Search for the cell housing the specified text and yield its [X, Y] center coordinate. 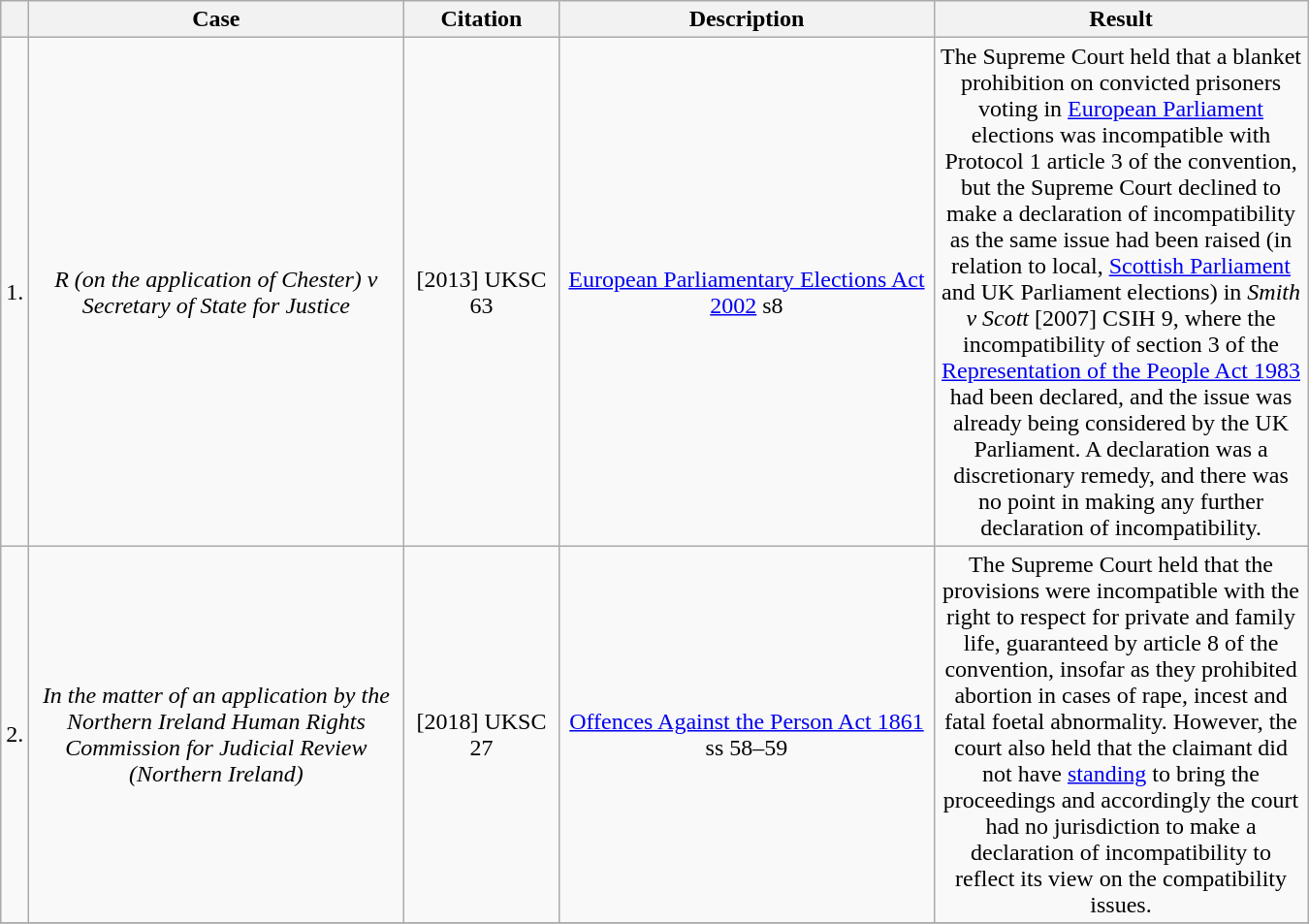
Offences Against the Person Act 1861 ss 58–59 [747, 735]
Result [1121, 19]
Case [216, 19]
2. [16, 735]
R (on the application of Chester) v Secretary of State for Justice [216, 292]
[2018] UKSC 27 [481, 735]
European Parliamentary Elections Act 2002 s8 [747, 292]
[2013] UKSC 63 [481, 292]
In the matter of an application by the Northern Ireland Human Rights Commission for Judicial Review (Northern Ireland) [216, 735]
Citation [481, 19]
1. [16, 292]
Description [747, 19]
